Return the (X, Y) coordinate for the center point of the cell that contains the specified text.  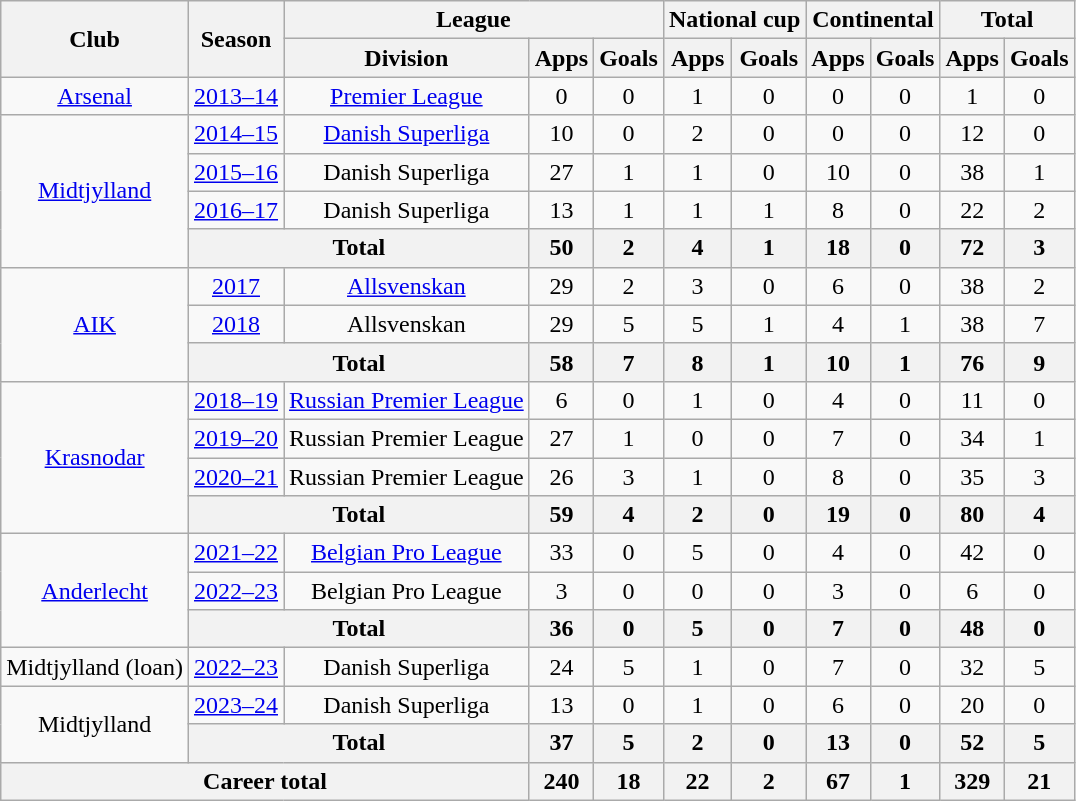
2018 (236, 324)
26 (561, 477)
Anderlecht (95, 591)
2020–21 (236, 477)
Midtjylland (loan) (95, 667)
50 (561, 248)
240 (561, 781)
Continental (873, 20)
Career total (265, 781)
48 (972, 629)
329 (972, 781)
42 (972, 553)
21 (1039, 781)
Season (236, 39)
Premier League (407, 96)
Club (95, 39)
24 (561, 667)
Arsenal (95, 96)
National cup (734, 20)
2017 (236, 286)
2015–16 (236, 172)
36 (561, 629)
35 (972, 477)
2018–19 (236, 400)
2021–22 (236, 553)
2023–24 (236, 705)
80 (972, 515)
33 (561, 553)
League (474, 20)
2019–20 (236, 438)
11 (972, 400)
76 (972, 362)
72 (972, 248)
67 (838, 781)
58 (561, 362)
34 (972, 438)
59 (561, 515)
9 (1039, 362)
20 (972, 705)
AIK (95, 324)
19 (838, 515)
2013–14 (236, 96)
37 (561, 743)
12 (972, 134)
32 (972, 667)
52 (972, 743)
2014–15 (236, 134)
2016–17 (236, 210)
Division (407, 58)
Krasnodar (95, 457)
